Extract the [x, y] coordinate from the center of the cell holding the provided text.  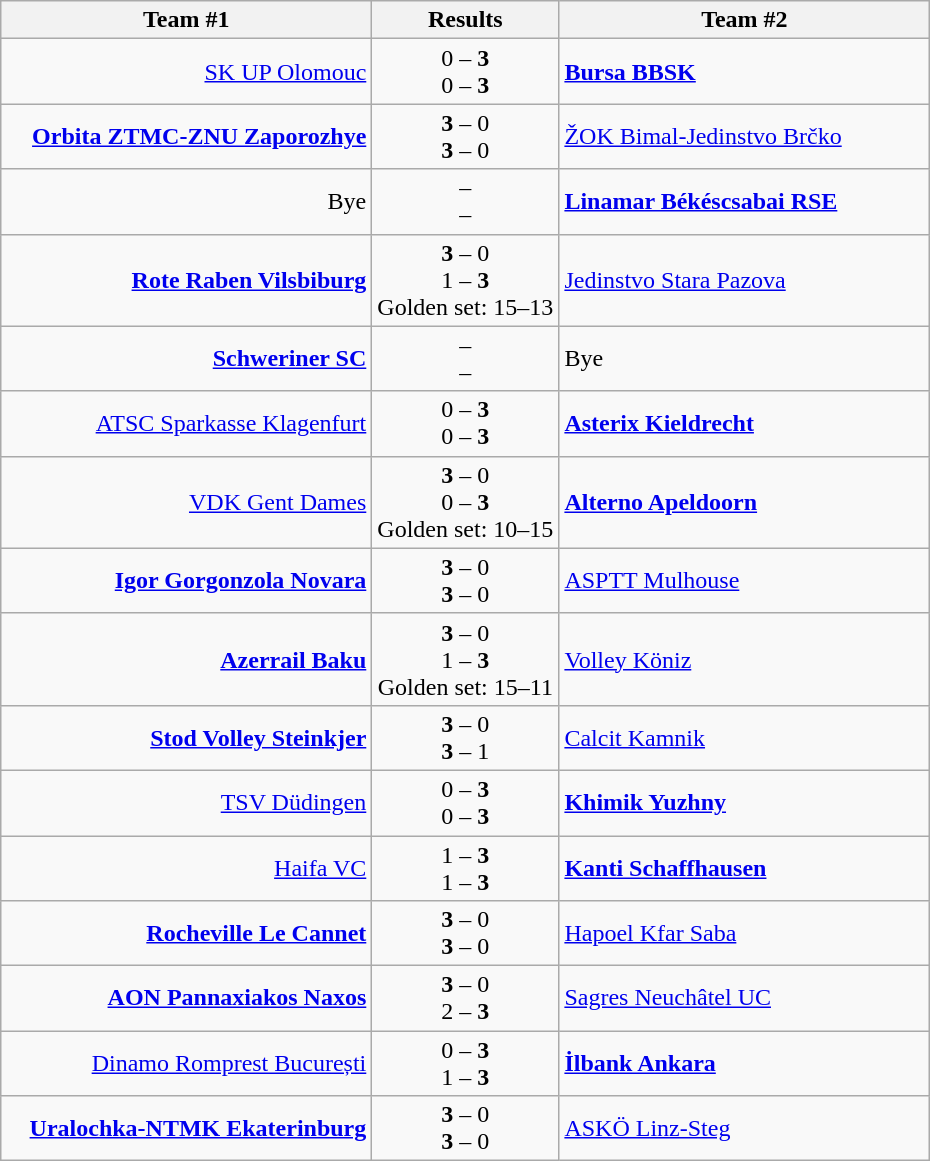
Volley Köniz [744, 659]
Linamar Békéscsabai RSE [744, 202]
3 – 0 3 – 1 [466, 738]
Team #2 [744, 20]
İlbank Ankara [744, 1064]
Kanti Schaffhausen [744, 868]
TSV Düdingen [186, 802]
Stod Volley Steinkjer [186, 738]
Asterix Kieldrecht [744, 424]
ASPTT Mulhouse [744, 580]
Rocheville Le Cannet [186, 934]
Rote Raben Vilsbiburg [186, 280]
Khimik Yuzhny [744, 802]
Sagres Neuchâtel UC [744, 998]
ASKÖ Linz-Steg [744, 1128]
Alterno Apeldoorn [744, 502]
3 – 0 1 – 3 Golden set: 15–13 [466, 280]
ATSC Sparkasse Klagenfurt [186, 424]
Hapoel Kfar Saba [744, 934]
AON Pannaxiakos Naxos [186, 998]
Dinamo Romprest București [186, 1064]
Calcit Kamnik [744, 738]
Bursa BBSK [744, 72]
1 – 3 1 – 3 [466, 868]
ŽOK Bimal-Jedinstvo Brčko [744, 136]
Haifa VC [186, 868]
Igor Gorgonzola Novara [186, 580]
3 – 0 0 – 3 Golden set: 10–15 [466, 502]
VDK Gent Dames [186, 502]
Results [466, 20]
Uralochka-NTMK Ekaterinburg [186, 1128]
Jedinstvo Stara Pazova [744, 280]
Azerrail Baku [186, 659]
Team #1 [186, 20]
Schweriner SC [186, 358]
SK UP Olomouc [186, 72]
3 – 0 1 – 3 Golden set: 15–11 [466, 659]
Orbita ZTMC-ZNU Zaporozhye [186, 136]
3 – 0 2 – 3 [466, 998]
0 – 3 1 – 3 [466, 1064]
